Search for the cell housing the specified text and yield its [X, Y] center coordinate. 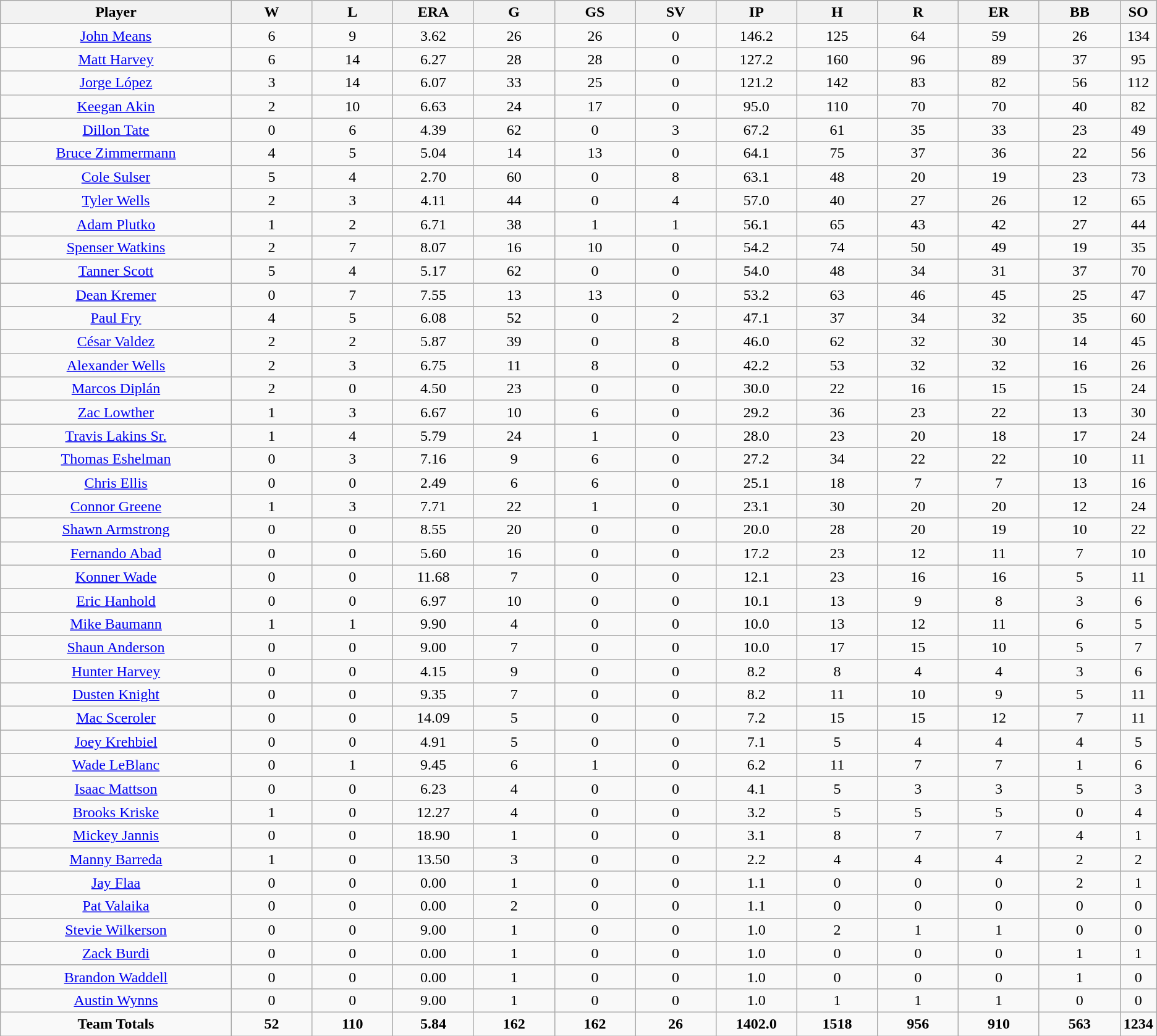
29.2 [756, 412]
Hunter Harvey [116, 671]
Mickey Jannis [116, 836]
7.16 [434, 459]
6.23 [434, 789]
6.71 [434, 224]
Wade LeBlanc [116, 765]
Fernando Abad [116, 553]
4.15 [434, 671]
John Means [116, 36]
6.67 [434, 412]
G [514, 12]
Chris Ellis [116, 483]
8.07 [434, 247]
61 [837, 130]
1402.0 [756, 1024]
89 [999, 59]
5.04 [434, 153]
63 [837, 295]
L [352, 12]
SO [1138, 12]
Alexander Wells [116, 365]
5.84 [434, 1024]
ER [999, 12]
53 [837, 365]
Adam Plutko [116, 224]
Spenser Watkins [116, 247]
121.2 [756, 83]
25.1 [756, 483]
83 [918, 83]
2.2 [756, 859]
Jay Flaa [116, 883]
5.60 [434, 553]
Shawn Armstrong [116, 530]
9.90 [434, 624]
W [272, 12]
1234 [1138, 1024]
146.2 [756, 36]
Marcos Diplán [116, 389]
2.49 [434, 483]
Dillon Tate [116, 130]
Dean Kremer [116, 295]
9.45 [434, 765]
5.79 [434, 436]
Tanner Scott [116, 271]
Connor Greene [116, 506]
9.35 [434, 695]
Player [116, 12]
Stevie Wilkerson [116, 930]
38 [514, 224]
6.07 [434, 83]
GS [595, 12]
5.87 [434, 342]
Brooks Kriske [116, 812]
43 [918, 224]
12.1 [756, 577]
20.0 [756, 530]
47.1 [756, 318]
Konner Wade [116, 577]
75 [837, 153]
Mike Baumann [116, 624]
Jorge López [116, 83]
57.0 [756, 200]
73 [1138, 177]
95 [1138, 59]
Thomas Eshelman [116, 459]
César Valdez [116, 342]
6.27 [434, 59]
39 [514, 342]
17.2 [756, 553]
Shaun Anderson [116, 647]
Paul Fry [116, 318]
28.0 [756, 436]
64 [918, 36]
IP [756, 12]
910 [999, 1024]
6.63 [434, 106]
SV [676, 12]
6.2 [756, 765]
BB [1079, 12]
30.0 [756, 389]
7.1 [756, 742]
10.1 [756, 600]
Zack Burdi [116, 953]
Brandon Waddell [116, 977]
H [837, 12]
6.08 [434, 318]
59 [999, 36]
31 [999, 271]
Travis Lakins Sr. [116, 436]
3.62 [434, 36]
956 [918, 1024]
4.39 [434, 130]
Bruce Zimmermann [116, 153]
Manny Barreda [116, 859]
Tyler Wells [116, 200]
53.2 [756, 295]
6.97 [434, 600]
6.75 [434, 365]
67.2 [756, 130]
7.71 [434, 506]
4.91 [434, 742]
42.2 [756, 365]
7.55 [434, 295]
3.2 [756, 812]
Keegan Akin [116, 106]
46 [918, 295]
7.2 [756, 718]
12.27 [434, 812]
23.1 [756, 506]
4.11 [434, 200]
ERA [434, 12]
2.70 [434, 177]
Cole Sulser [116, 177]
4.50 [434, 389]
Pat Valaika [116, 906]
5.17 [434, 271]
4.1 [756, 789]
54.0 [756, 271]
13.50 [434, 859]
8.55 [434, 530]
Team Totals [116, 1024]
R [918, 12]
Austin Wynns [116, 1000]
56.1 [756, 224]
74 [837, 247]
54.2 [756, 247]
64.1 [756, 153]
1518 [837, 1024]
Eric Hanhold [116, 600]
14.09 [434, 718]
46.0 [756, 342]
18.90 [434, 836]
160 [837, 59]
63.1 [756, 177]
3.1 [756, 836]
134 [1138, 36]
Zac Lowther [116, 412]
47 [1138, 295]
Matt Harvey [116, 59]
96 [918, 59]
112 [1138, 83]
42 [999, 224]
11.68 [434, 577]
125 [837, 36]
Dusten Knight [116, 695]
95.0 [756, 106]
27.2 [756, 459]
Mac Sceroler [116, 718]
Isaac Mattson [116, 789]
127.2 [756, 59]
563 [1079, 1024]
50 [918, 247]
142 [837, 83]
Joey Krehbiel [116, 742]
